Identify which cell holds the provided text, then report its [X, Y] central coordinate. 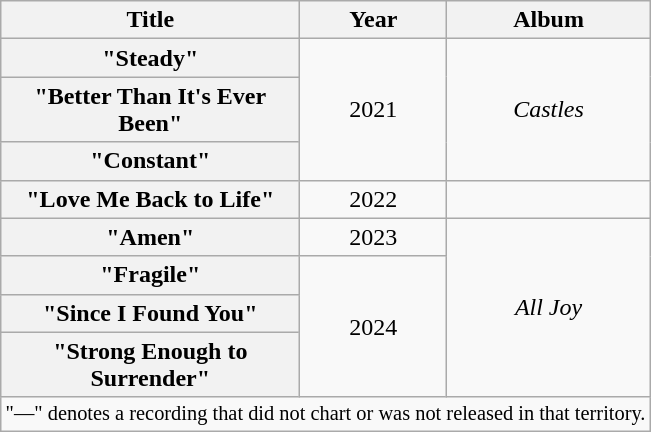
"Fragile" [150, 275]
"—" denotes a recording that did not chart or was not released in that territory. [326, 414]
Title [150, 20]
"Strong Enough to Surrender" [150, 364]
2024 [374, 326]
"Better Than It's Ever Been" [150, 110]
"Steady" [150, 58]
Year [374, 20]
"Constant" [150, 161]
2021 [374, 110]
All Joy [548, 308]
Album [548, 20]
"Love Me Back to Life" [150, 199]
2023 [374, 237]
"Amen" [150, 237]
"Since I Found You" [150, 313]
2022 [374, 199]
Castles [548, 110]
